Extract the [x, y] coordinate from the center of the cell holding the provided text.  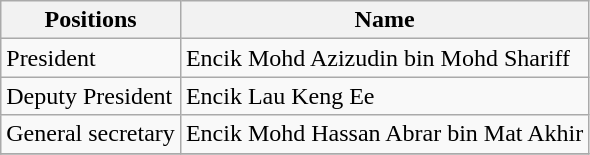
Name [384, 20]
Positions [91, 20]
Encik Mohd Azizudin bin Mohd Shariff [384, 58]
President [91, 58]
Encik Mohd Hassan Abrar bin Mat Akhir [384, 134]
Encik Lau Keng Ee [384, 96]
Deputy President [91, 96]
General secretary [91, 134]
